Extract the (x, y) coordinate from the center of the cell holding the provided text.  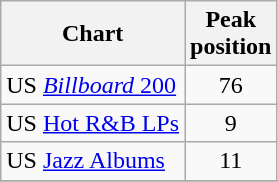
US Billboard 200 (93, 85)
US Hot R&B LPs (93, 123)
Chart (93, 34)
76 (231, 85)
11 (231, 161)
Peakposition (231, 34)
US Jazz Albums (93, 161)
9 (231, 123)
